For the text-containing cell, return its midpoint in [X, Y] coordinate format. 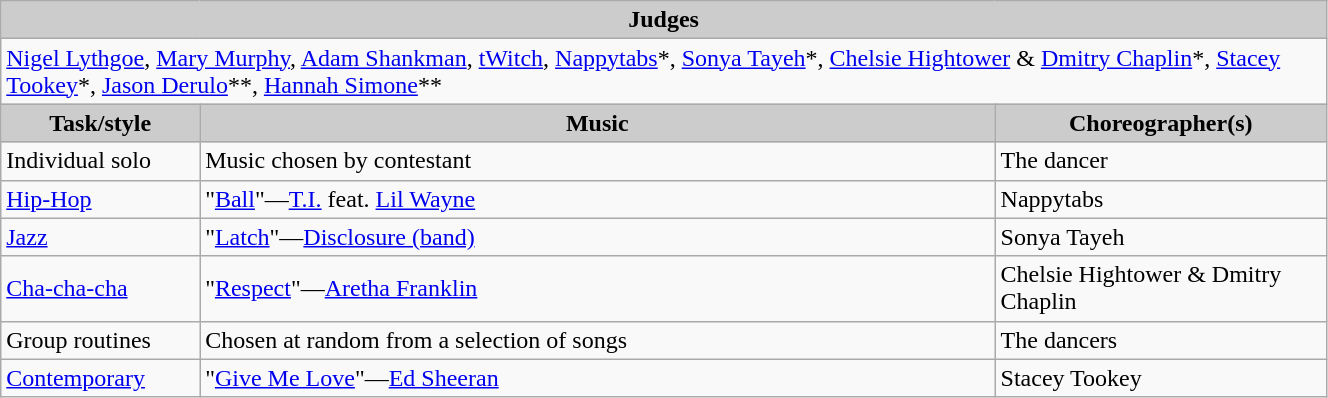
The dancers [1160, 340]
Choreographer(s) [1160, 123]
Judges [664, 20]
Nappytabs [1160, 199]
"Respect"—Aretha Franklin [598, 288]
Hip-Hop [100, 199]
Contemporary [100, 378]
Cha-cha-cha [100, 288]
Chelsie Hightower & Dmitry Chaplin [1160, 288]
"Latch"—Disclosure (band) [598, 237]
Group routines [100, 340]
The dancer [1160, 161]
Task/style [100, 123]
Stacey Tookey [1160, 378]
"Give Me Love"—Ed Sheeran [598, 378]
"Ball"—T.I. feat. Lil Wayne [598, 199]
Chosen at random from a selection of songs [598, 340]
Jazz [100, 237]
Music chosen by contestant [598, 161]
Individual solo [100, 161]
Music [598, 123]
Sonya Tayeh [1160, 237]
